Extract the (x, y) coordinate from the center of the cell holding the provided text.  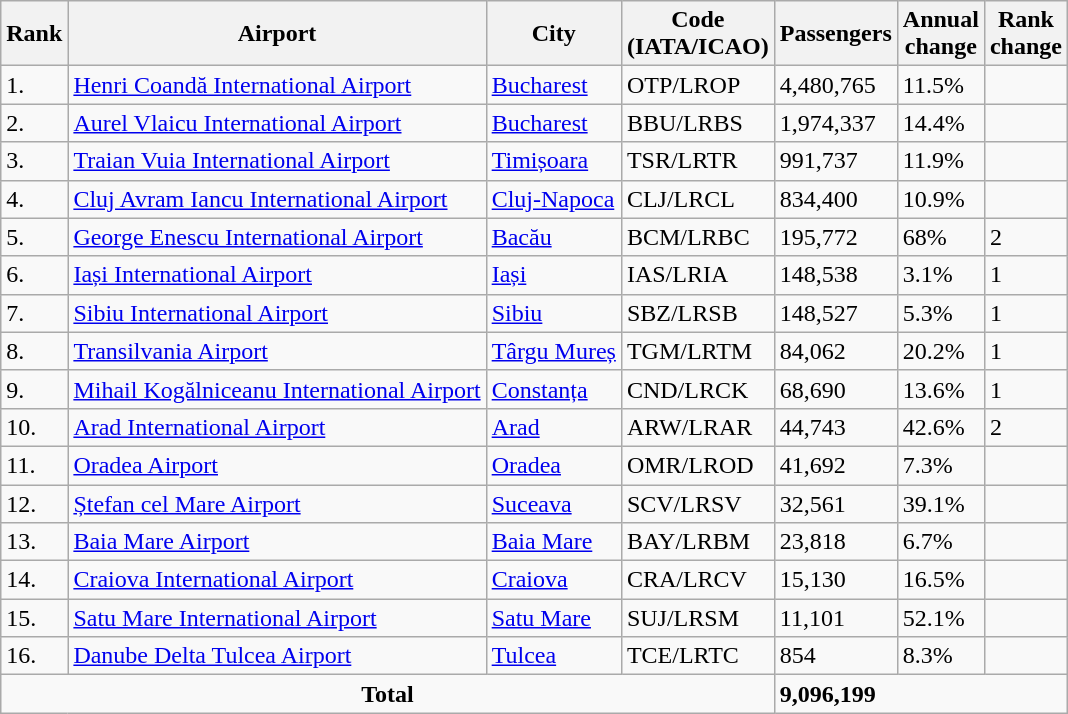
Oradea Airport (277, 465)
BBU/LRBS (698, 123)
SCV/LRSV (698, 503)
1. (34, 85)
52.1% (940, 618)
5.3% (940, 313)
Sibiu International Airport (277, 313)
68% (940, 237)
16.5% (940, 580)
Code(IATA/ICAO) (698, 34)
9. (34, 389)
14. (34, 580)
CND/LRCK (698, 389)
Rank (34, 34)
854 (836, 656)
Annualchange (940, 34)
Baia Mare (554, 542)
Craiova (554, 580)
11,101 (836, 618)
Baia Mare Airport (277, 542)
Aurel Vlaicu International Airport (277, 123)
George Enescu International Airport (277, 237)
IAS/LRIA (698, 275)
CRA/LRCV (698, 580)
10.9% (940, 199)
Tulcea (554, 656)
TGM/LRTM (698, 351)
2. (34, 123)
834,400 (836, 199)
6. (34, 275)
991,737 (836, 161)
CLJ/LRCL (698, 199)
Danube Delta Tulcea Airport (277, 656)
20.2% (940, 351)
Henri Coandă International Airport (277, 85)
3. (34, 161)
Traian Vuia International Airport (277, 161)
Rankchange (1026, 34)
6.7% (940, 542)
Arad (554, 427)
SBZ/LRSB (698, 313)
Total (388, 694)
14.4% (940, 123)
ARW/LRAR (698, 427)
8.3% (940, 656)
TSR/LRTR (698, 161)
BCM/LRBC (698, 237)
Sibiu (554, 313)
15. (34, 618)
13.6% (940, 389)
13. (34, 542)
Satu Mare (554, 618)
SUJ/LRSM (698, 618)
42.6% (940, 427)
OMR/LROD (698, 465)
Timișoara (554, 161)
23,818 (836, 542)
11. (34, 465)
TCE/LRTC (698, 656)
7.3% (940, 465)
4. (34, 199)
1,974,337 (836, 123)
15,130 (836, 580)
Satu Mare International Airport (277, 618)
Iași International Airport (277, 275)
Arad International Airport (277, 427)
Oradea (554, 465)
68,690 (836, 389)
9,096,199 (920, 694)
Ștefan cel Mare Airport (277, 503)
Transilvania Airport (277, 351)
City (554, 34)
OTP/LROP (698, 85)
Târgu Mureș (554, 351)
16. (34, 656)
Craiova International Airport (277, 580)
11.9% (940, 161)
Cluj Avram Iancu International Airport (277, 199)
11.5% (940, 85)
Suceava (554, 503)
32,561 (836, 503)
148,538 (836, 275)
7. (34, 313)
3.1% (940, 275)
12. (34, 503)
10. (34, 427)
Iași (554, 275)
Bacău (554, 237)
8. (34, 351)
39.1% (940, 503)
Airport (277, 34)
Cluj-Napoca (554, 199)
BAY/LRBM (698, 542)
Mihail Kogălniceanu International Airport (277, 389)
44,743 (836, 427)
Passengers (836, 34)
195,772 (836, 237)
84,062 (836, 351)
4,480,765 (836, 85)
41,692 (836, 465)
148,527 (836, 313)
Constanța (554, 389)
5. (34, 237)
